Scan for the cell matching the given text and deliver its [x, y] coordinate at center. 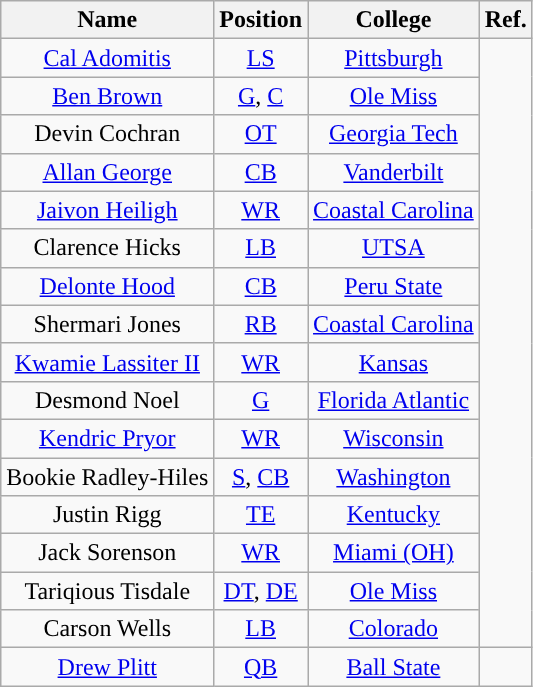
Justin Rigg [108, 515]
DT, DE [261, 591]
Position [261, 20]
Florida Atlantic [394, 400]
Colorado [394, 629]
Shermari Jones [108, 324]
Ball State [394, 667]
Ben Brown [108, 96]
Ref. [506, 20]
Cal Adomitis [108, 58]
Desmond Noel [108, 400]
Drew Plitt [108, 667]
RB [261, 324]
Georgia Tech [394, 134]
Kansas [394, 362]
Bookie Radley-Hiles [108, 477]
Miami (OH) [394, 553]
Kwamie Lassiter II [108, 362]
Clarence Hicks [108, 248]
Kentucky [394, 515]
TE [261, 515]
LS [261, 58]
Allan George [108, 172]
Carson Wells [108, 629]
Name [108, 20]
S, CB [261, 477]
Devin Cochran [108, 134]
Pittsburgh [394, 58]
Jack Sorenson [108, 553]
G [261, 400]
Washington [394, 477]
G, C [261, 96]
Jaivon Heiligh [108, 210]
Peru State [394, 286]
Kendric Pryor [108, 438]
Tariqious Tisdale [108, 591]
College [394, 20]
OT [261, 134]
Vanderbilt [394, 172]
QB [261, 667]
UTSA [394, 248]
Delonte Hood [108, 286]
Wisconsin [394, 438]
